Return the (x, y) coordinate for the center point of the cell that contains the specified text.  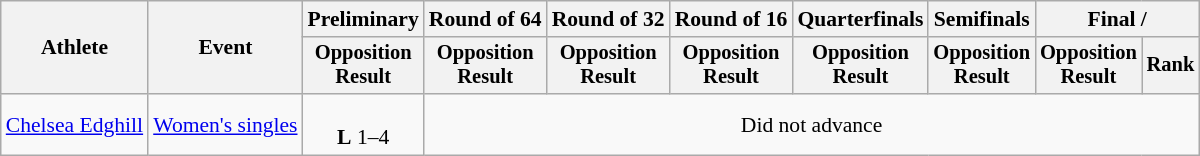
Rank (1171, 66)
Round of 32 (608, 19)
Quarterfinals (860, 19)
Preliminary (364, 19)
Athlete (74, 48)
L 1–4 (364, 124)
Did not advance (812, 124)
Semifinals (982, 19)
Women's singles (225, 124)
Final / (1117, 19)
Chelsea Edghill (74, 124)
Event (225, 48)
Round of 64 (486, 19)
Round of 16 (732, 19)
